Extract the (x, y) coordinate from the center of the cell holding the provided text.  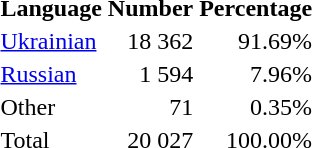
1 594 (150, 74)
18 362 (150, 41)
71 (150, 107)
